Output the (X, Y) coordinate of the center of the cell containing the given text.  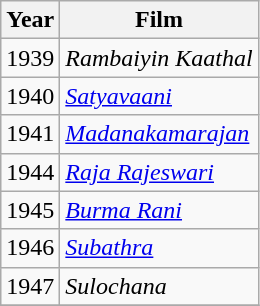
Sulochana (159, 286)
1939 (30, 58)
Rambaiyin Kaathal (159, 58)
1941 (30, 134)
Subathra (159, 248)
Burma Rani (159, 210)
Year (30, 20)
Raja Rajeswari (159, 172)
Madanakamarajan (159, 134)
1945 (30, 210)
1944 (30, 172)
Satyavaani (159, 96)
1946 (30, 248)
Film (159, 20)
1947 (30, 286)
1940 (30, 96)
